Find where the given text appears and provide that cell's center as [X, Y] coordinate. 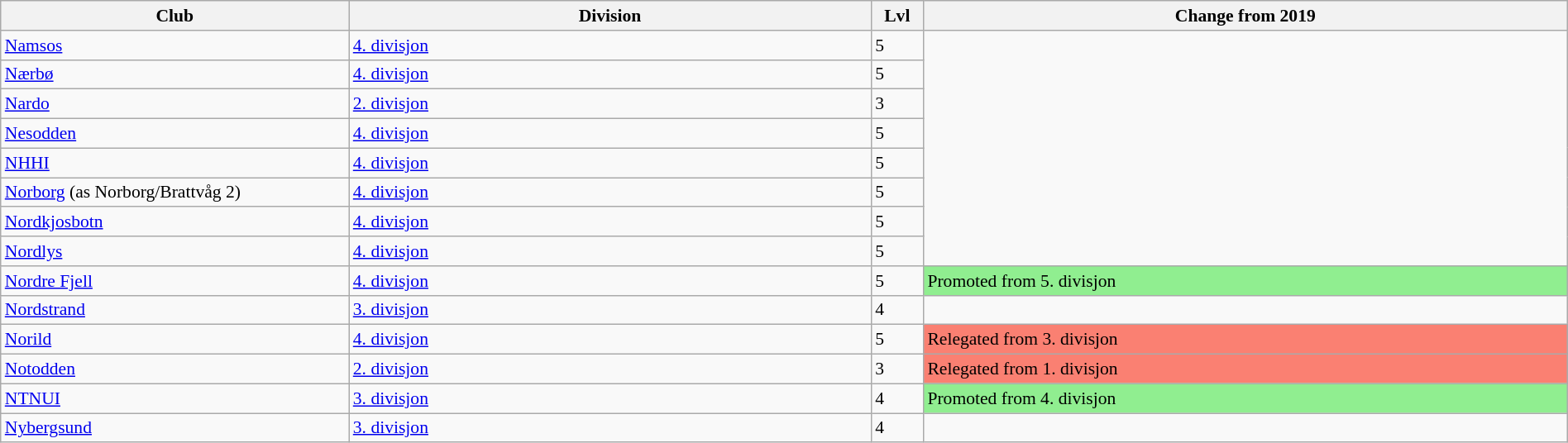
Nordre Fjell [175, 281]
Nesodden [175, 134]
Division [610, 16]
Norild [175, 340]
Lvl [896, 16]
Change from 2019 [1245, 16]
Club [175, 16]
NHHI [175, 163]
Nærbø [175, 74]
Nardo [175, 104]
NTNUI [175, 398]
Namsos [175, 45]
Promoted from 4. divisjon [1245, 398]
Nordlys [175, 251]
Relegated from 1. divisjon [1245, 369]
Notodden [175, 369]
Nordkjosbotn [175, 222]
Norborg (as Norborg/Brattvåg 2) [175, 193]
Nybergsund [175, 428]
Relegated from 3. divisjon [1245, 340]
Nordstrand [175, 310]
Promoted from 5. divisjon [1245, 281]
